Extract the [X, Y] coordinate from the center of the cell holding the provided text.  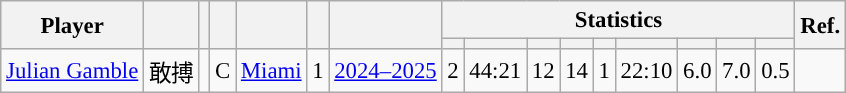
敢搏 [172, 71]
2024–2025 [386, 71]
Miami [272, 71]
44:21 [496, 71]
0.5 [776, 71]
Ref. [820, 25]
7.0 [736, 71]
22:10 [646, 71]
6.0 [698, 71]
Julian Gamble [72, 71]
Player [72, 25]
12 [542, 71]
Statistics [618, 20]
2 [453, 71]
14 [576, 71]
C [223, 71]
